Return the [x, y] coordinate for the center point of the cell that contains the specified text.  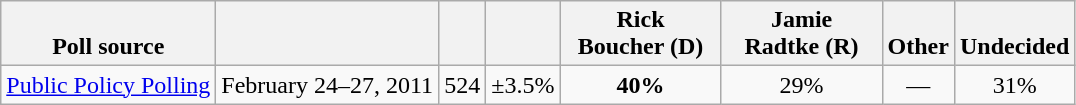
Undecided [1014, 34]
31% [1014, 85]
40% [640, 85]
RickBoucher (D) [640, 34]
±3.5% [523, 85]
Other [918, 34]
524 [462, 85]
February 24–27, 2011 [328, 85]
Poll source [108, 34]
— [918, 85]
29% [802, 85]
Public Policy Polling [108, 85]
JamieRadtke (R) [802, 34]
